Locate the cell with the specified text and output its (x, y) center coordinate. 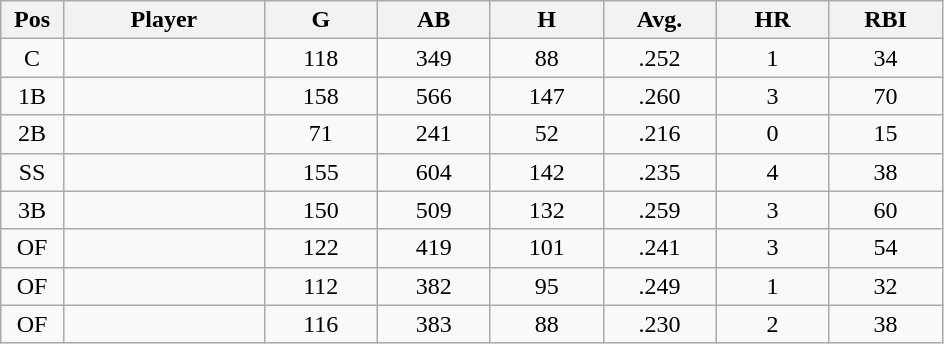
604 (434, 172)
1B (32, 96)
2B (32, 134)
509 (434, 210)
34 (886, 58)
71 (320, 134)
.260 (660, 96)
52 (546, 134)
349 (434, 58)
.216 (660, 134)
.249 (660, 286)
H (546, 20)
116 (320, 324)
142 (546, 172)
RBI (886, 20)
0 (772, 134)
.252 (660, 58)
150 (320, 210)
158 (320, 96)
.235 (660, 172)
118 (320, 58)
60 (886, 210)
Player (164, 20)
132 (546, 210)
112 (320, 286)
566 (434, 96)
Avg. (660, 20)
241 (434, 134)
101 (546, 248)
382 (434, 286)
4 (772, 172)
.241 (660, 248)
419 (434, 248)
383 (434, 324)
122 (320, 248)
95 (546, 286)
C (32, 58)
147 (546, 96)
2 (772, 324)
.230 (660, 324)
54 (886, 248)
3B (32, 210)
70 (886, 96)
AB (434, 20)
Pos (32, 20)
G (320, 20)
HR (772, 20)
32 (886, 286)
15 (886, 134)
.259 (660, 210)
155 (320, 172)
SS (32, 172)
